Output the (x, y) coordinate of the center of the cell containing the given text.  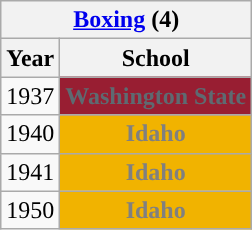
1941 (30, 172)
1937 (30, 96)
Boxing (4) (126, 20)
Washington State (156, 96)
Year (30, 58)
1940 (30, 134)
School (156, 58)
1950 (30, 210)
